Find where the given text appears and provide that cell's center as [X, Y] coordinate. 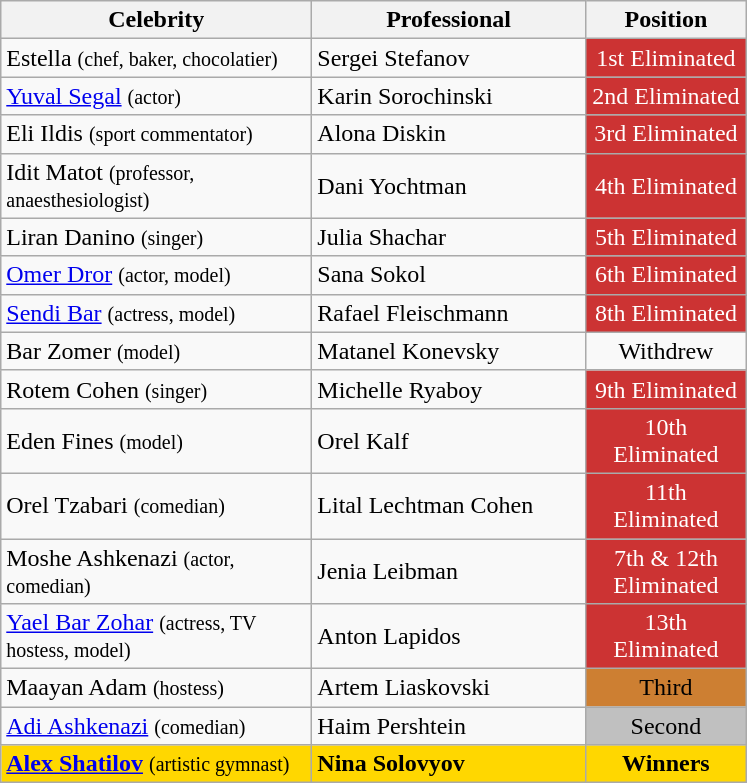
Professional [449, 20]
Anton Lapidos [449, 636]
Maayan Adam (hostess) [156, 688]
Julia Shachar [449, 237]
Lital Lechtman Cohen [449, 506]
Dani Yochtman [449, 186]
Adi Ashkenazi (comedian) [156, 726]
3rd Eliminated [666, 134]
Withdrew [666, 351]
Yuval Segal (actor) [156, 96]
Haim Pershtein [449, 726]
6th Eliminated [666, 275]
Yael Bar Zohar (actress, TV hostess, model) [156, 636]
Jenia Leibman [449, 570]
11th Eliminated [666, 506]
1st Eliminated [666, 58]
Karin Sorochinski [449, 96]
Idit Matot (professor, anaesthesiologist) [156, 186]
Liran Danino (singer) [156, 237]
Celebrity [156, 20]
Winners [666, 764]
7th & 12th Eliminated [666, 570]
Eden Fines (model) [156, 440]
Alex Shatilov (artistic gymnast) [156, 764]
Alona Diskin [449, 134]
Rafael Fleischmann [449, 313]
10th Eliminated [666, 440]
Sendi Bar (actress, model) [156, 313]
Orel Tzabari (comedian) [156, 506]
Estella (chef, baker, chocolatier) [156, 58]
Rotem Cohen (singer) [156, 389]
Bar Zomer (model) [156, 351]
Moshe Ashkenazi (actor, comedian) [156, 570]
Artem Liaskovski [449, 688]
13th Eliminated [666, 636]
5th Eliminated [666, 237]
Sergei Stefanov [449, 58]
Michelle Ryaboy [449, 389]
Sana Sokol [449, 275]
2nd Eliminated [666, 96]
Second [666, 726]
Third [666, 688]
Omer Dror (actor, model) [156, 275]
Position [666, 20]
Eli Ildis (sport commentator) [156, 134]
Matanel Konevsky [449, 351]
Nina Solovyov [449, 764]
8th Eliminated [666, 313]
4th Eliminated [666, 186]
9th Eliminated [666, 389]
Orel Kalf [449, 440]
